For the text-containing cell, return its midpoint in (x, y) coordinate format. 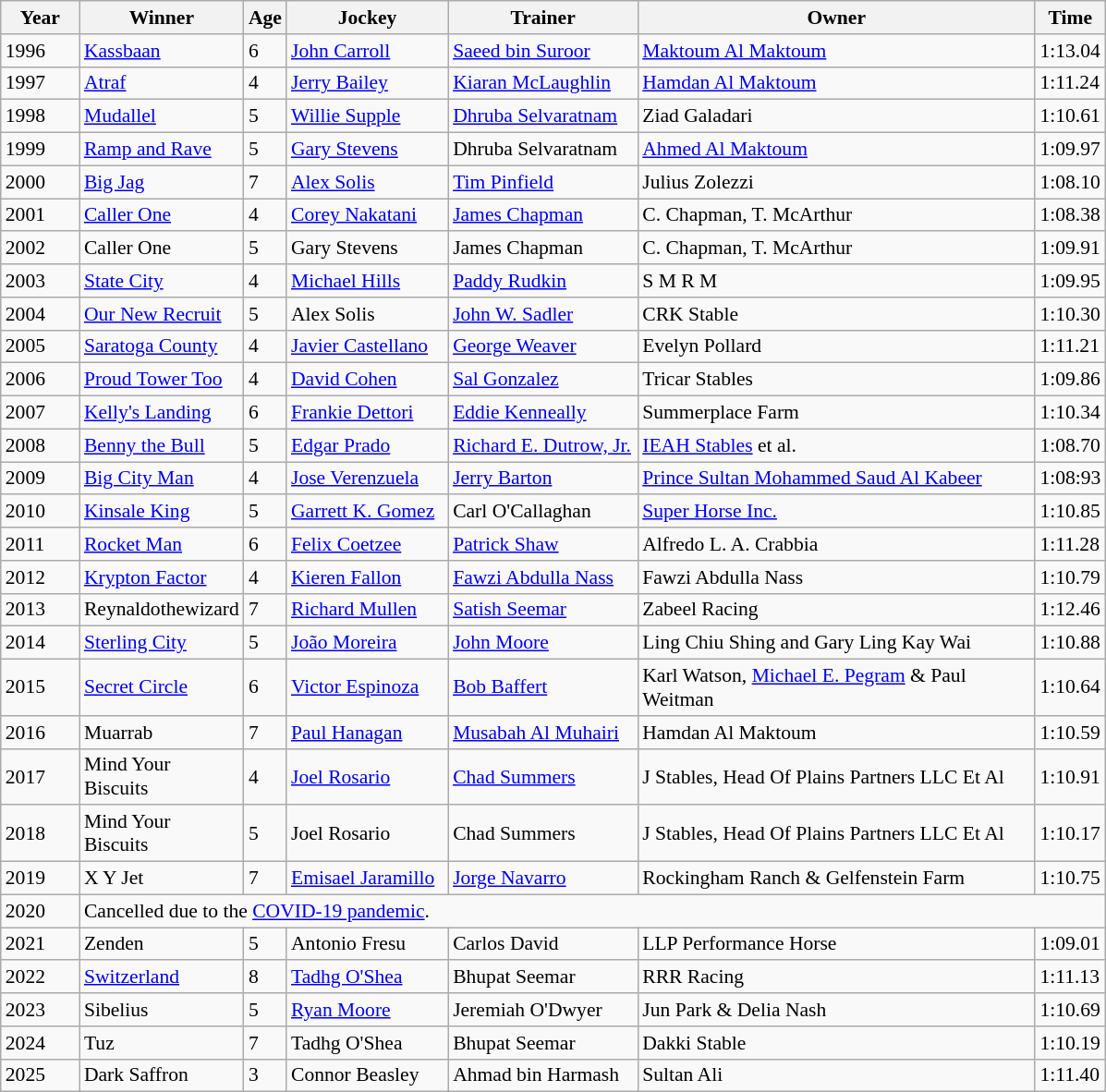
Connor Beasley (368, 1075)
Musabah Al Muhairi (543, 733)
Mudallel (162, 116)
2002 (41, 249)
1:09.91 (1070, 249)
Tuz (162, 1043)
Time (1070, 18)
2024 (41, 1043)
David Cohen (368, 380)
Tim Pinfield (543, 182)
Zabeel Racing (836, 610)
1:10.64 (1070, 687)
Victor Espinoza (368, 687)
Tricar Stables (836, 380)
2005 (41, 346)
João Moreira (368, 643)
Ryan Moore (368, 1010)
2018 (41, 833)
Sterling City (162, 643)
1:08.10 (1070, 182)
2013 (41, 610)
George Weaver (543, 346)
8 (265, 977)
2004 (41, 314)
1:12.46 (1070, 610)
Jockey (368, 18)
3 (265, 1075)
1996 (41, 51)
Patrick Shaw (543, 544)
John W. Sadler (543, 314)
2014 (41, 643)
John Moore (543, 643)
IEAH Stables et al. (836, 445)
Reynaldothewizard (162, 610)
Benny the Bull (162, 445)
LLP Performance Horse (836, 944)
1:10.91 (1070, 776)
2021 (41, 944)
2003 (41, 281)
2000 (41, 182)
Paul Hanagan (368, 733)
Garrett K. Gomez (368, 512)
Ahmed Al Maktoum (836, 150)
Jose Verenzuela (368, 479)
1:10.19 (1070, 1043)
2011 (41, 544)
Winner (162, 18)
2008 (41, 445)
Dakki Stable (836, 1043)
Zenden (162, 944)
1:09.95 (1070, 281)
Secret Circle (162, 687)
Antonio Fresu (368, 944)
Emisael Jaramillo (368, 879)
1:13.04 (1070, 51)
1:11.13 (1070, 977)
Big City Man (162, 479)
Cancelled due to the COVID-19 pandemic. (593, 911)
Carlos David (543, 944)
1:08:93 (1070, 479)
Willie Supple (368, 116)
Ziad Galadari (836, 116)
1:09.97 (1070, 150)
2001 (41, 215)
Paddy Rudkin (543, 281)
1998 (41, 116)
Sal Gonzalez (543, 380)
Evelyn Pollard (836, 346)
1:11.40 (1070, 1075)
Switzerland (162, 977)
RRR Racing (836, 977)
Dark Saffron (162, 1075)
2009 (41, 479)
2017 (41, 776)
1:08.38 (1070, 215)
Bob Baffert (543, 687)
Rocket Man (162, 544)
2006 (41, 380)
Jeremiah O'Dwyer (543, 1010)
Big Jag (162, 182)
Muarrab (162, 733)
2012 (41, 577)
2019 (41, 879)
Year (41, 18)
CRK Stable (836, 314)
Michael Hills (368, 281)
Ahmad bin Harmash (543, 1075)
Eddie Kenneally (543, 413)
Felix Coetzee (368, 544)
1:09.86 (1070, 380)
Rockingham Ranch & Gelfenstein Farm (836, 879)
1:09.01 (1070, 944)
1:11.24 (1070, 83)
Sibelius (162, 1010)
S M R M (836, 281)
Richard E. Dutrow, Jr. (543, 445)
1:10.85 (1070, 512)
1:11.28 (1070, 544)
Corey Nakatani (368, 215)
1:11.21 (1070, 346)
Trainer (543, 18)
X Y Jet (162, 879)
2015 (41, 687)
Jorge Navarro (543, 879)
Jerry Barton (543, 479)
1:10.34 (1070, 413)
State City (162, 281)
2007 (41, 413)
1:10.17 (1070, 833)
Kiaran McLaughlin (543, 83)
Jun Park & Delia Nash (836, 1010)
1997 (41, 83)
Ling Chiu Shing and Gary Ling Kay Wai (836, 643)
1:10.59 (1070, 733)
1:10.79 (1070, 577)
Age (265, 18)
Atraf (162, 83)
Ramp and Rave (162, 150)
Owner (836, 18)
Jerry Bailey (368, 83)
2010 (41, 512)
Summerplace Farm (836, 413)
Saeed bin Suroor (543, 51)
Kelly's Landing (162, 413)
Frankie Dettori (368, 413)
2025 (41, 1075)
Our New Recruit (162, 314)
Kassbaan (162, 51)
1:10.88 (1070, 643)
1:10.30 (1070, 314)
Sultan Ali (836, 1075)
2023 (41, 1010)
2020 (41, 911)
Javier Castellano (368, 346)
Proud Tower Too (162, 380)
1:08.70 (1070, 445)
Kieren Fallon (368, 577)
Krypton Factor (162, 577)
Edgar Prado (368, 445)
Prince Sultan Mohammed Saud Al Kabeer (836, 479)
1:10.75 (1070, 879)
Super Horse Inc. (836, 512)
Kinsale King (162, 512)
John Carroll (368, 51)
Alfredo L. A. Crabbia (836, 544)
Saratoga County (162, 346)
Satish Seemar (543, 610)
2016 (41, 733)
1999 (41, 150)
Carl O'Callaghan (543, 512)
Julius Zolezzi (836, 182)
Maktoum Al Maktoum (836, 51)
2022 (41, 977)
1:10.69 (1070, 1010)
Karl Watson, Michael E. Pegram & Paul Weitman (836, 687)
1:10.61 (1070, 116)
Richard Mullen (368, 610)
